Capture the cell that displays the provided text and extract its [X, Y] central coordinate. 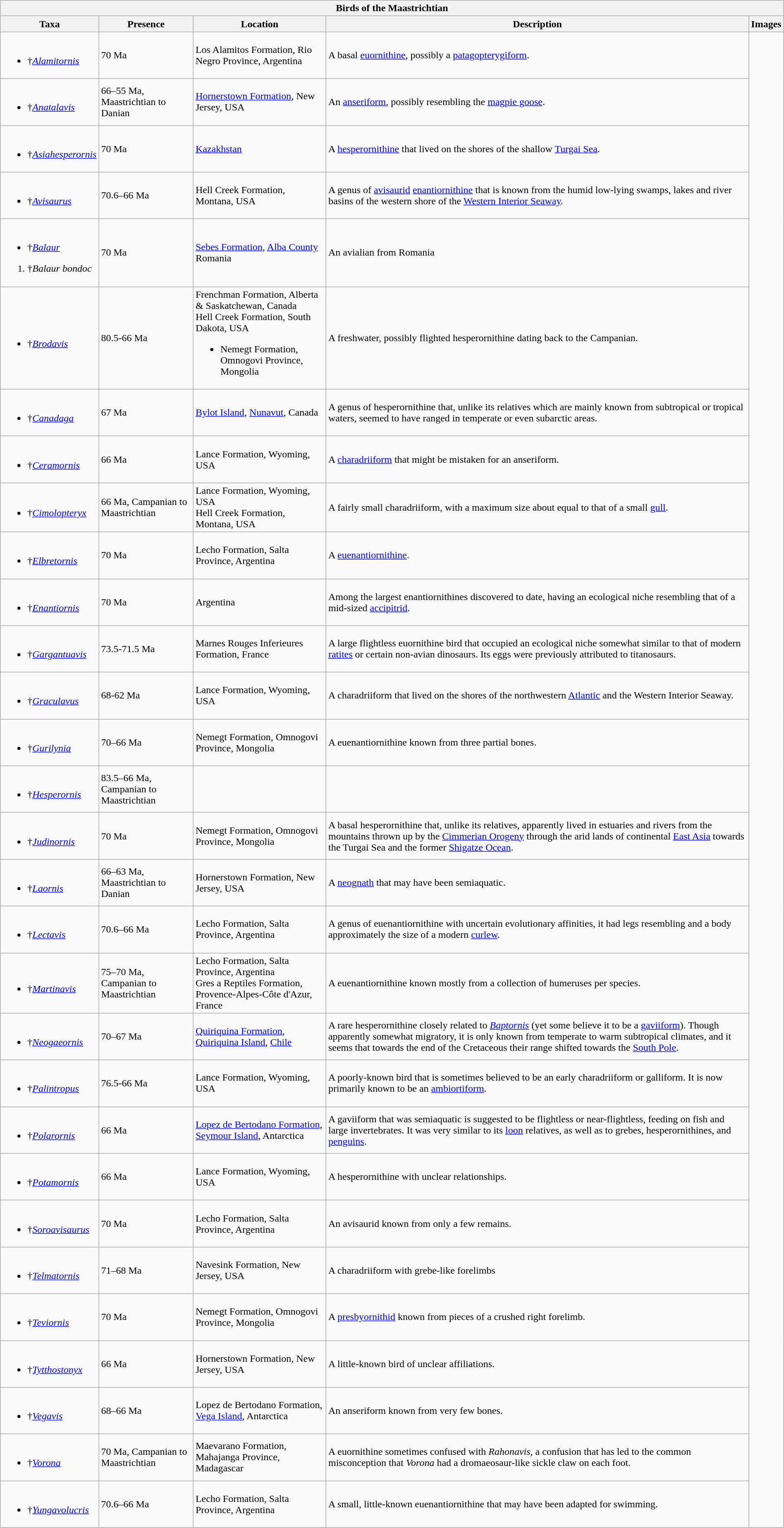
†Enantiornis [50, 602]
66 Ma, Campanian to Maastrichtian [146, 507]
An anseriform, possibly resembling the magpie goose. [537, 102]
†Telmatornis [50, 1270]
Lecho Formation, Salta Province, ArgentinaGres a Reptiles Formation, Provence-Alpes-Côte d'Azur, France [260, 983]
67 Ma [146, 413]
Images [766, 24]
Frenchman Formation, Alberta & Saskatchewan, CanadaHell Creek Formation, South Dakota, USANemegt Formation, Omnogovi Province, Mongolia [260, 338]
†Judinornis [50, 836]
Bylot Island, Nunavut, Canada [260, 413]
70–67 Ma [146, 1036]
A basal euornithine, possibly a patagopterygiform. [537, 55]
A fairly small charadriiform, with a maximum size about equal to that of a small gull. [537, 507]
An avialian from Romania [537, 253]
A neognath that may have been semiaquatic. [537, 882]
†Elbretornis [50, 555]
†Anatalavis [50, 102]
†Potamornis [50, 1177]
66–63 Ma, Maastrichtian to Danian [146, 882]
A genus of euenantiornithine with uncertain evolutionary affinities, it had legs resembling and a body approximately the size of a modern curlew. [537, 930]
Kazakhstan [260, 149]
†Vegavis [50, 1411]
Argentina [260, 602]
66–55 Ma, Maastrichtian to Danian [146, 102]
Description [537, 24]
†Avisaurus [50, 195]
†Cimolopteryx [50, 507]
†Balaur†Balaur bondoc [50, 253]
†Gurilynia [50, 743]
†Ceramornis [50, 459]
An avisaurid known from only a few remains. [537, 1223]
†Laornis [50, 882]
Location [260, 24]
Los Alamitos Formation, Rio Negro Province, Argentina [260, 55]
†Asiahesperornis [50, 149]
†Martinavis [50, 983]
A hesperornithine with unclear relationships. [537, 1177]
†Yungavolucris [50, 1504]
Lopez de Bertodano Formation, Vega Island, Antarctica [260, 1411]
†Polarornis [50, 1130]
71–68 Ma [146, 1270]
†Hesperornis [50, 789]
68–66 Ma [146, 1411]
†Graculavus [50, 696]
A presbyornithid known from pieces of a crushed right forelimb. [537, 1317]
Navesink Formation, New Jersey, USA [260, 1270]
A charadriiform that lived on the shores of the northwestern Atlantic and the Western Interior Seaway. [537, 696]
80.5-66 Ma [146, 338]
Hell Creek Formation, Montana, USA [260, 195]
†Tytthostonyx [50, 1364]
A freshwater, possibly flighted hesperornithine dating back to the Campanian. [537, 338]
†Brodavis [50, 338]
A small, little-known euenantiornithine that may have been adapted for swimming. [537, 1504]
†Palintropus [50, 1083]
83.5–66 Ma, Campanian to Maastrichtian [146, 789]
Presence [146, 24]
An anseriform known from very few bones. [537, 1411]
Lance Formation, Wyoming, USAHell Creek Formation, Montana, USA [260, 507]
Sebes Formation, Alba County Romania [260, 253]
76.5-66 Ma [146, 1083]
†Canadaga [50, 413]
Lopez de Bertodano Formation, Seymour Island, Antarctica [260, 1130]
†Teviornis [50, 1317]
70–66 Ma [146, 743]
A euenantiornithine known mostly from a collection of humeruses per species. [537, 983]
†Gargantuavis [50, 649]
Marnes Rouges Inferieures Formation, France [260, 649]
A charadriiform that might be mistaken for an anseriform. [537, 459]
†Alamitornis [50, 55]
73.5-71.5 Ma [146, 649]
Among the largest enantiornithines discovered to date, having an ecological niche resembling that of a mid-sized accipitrid. [537, 602]
†Neogaeornis [50, 1036]
A euenantiornithine. [537, 555]
A charadriiform with grebe-like forelimbs [537, 1270]
A little-known bird of unclear affiliations. [537, 1364]
75–70 Ma, Campanian to Maastrichtian [146, 983]
A hesperornithine that lived on the shores of the shallow Turgai Sea. [537, 149]
A euenantiornithine known from three partial bones. [537, 743]
Taxa [50, 24]
A poorly-known bird that is sometimes believed to be an early charadriiform or galliform. It is now primarily known to be an ambiortiform. [537, 1083]
Quiriquina Formation, Quiriquina Island, Chile [260, 1036]
†Lectavis [50, 930]
68-62 Ma [146, 696]
Maevarano Formation, Mahajanga Province, Madagascar [260, 1457]
†Soroavisaurus [50, 1223]
†Vorona [50, 1457]
Birds of the Maastrichtian [392, 8]
70 Ma, Campanian to Maastrichtian [146, 1457]
